Return the [x, y] coordinate for the center point of the cell that contains the specified text.  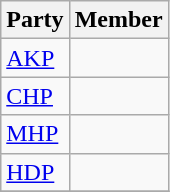
Party [35, 20]
HDP [35, 172]
MHP [35, 134]
Member [118, 20]
CHP [35, 96]
AKP [35, 58]
